Identify which cell holds the provided text, then report its [X, Y] central coordinate. 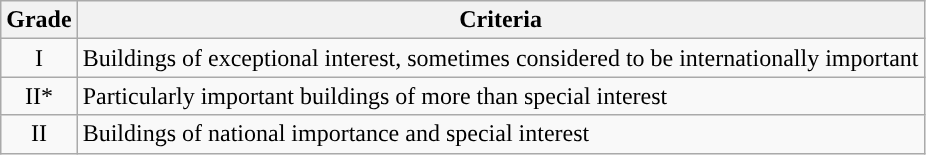
II* [39, 96]
II [39, 134]
I [39, 58]
Grade [39, 20]
Buildings of exceptional interest, sometimes considered to be internationally important [500, 58]
Buildings of national importance and special interest [500, 134]
Particularly important buildings of more than special interest [500, 96]
Criteria [500, 20]
